For the text-containing cell, return its midpoint in (x, y) coordinate format. 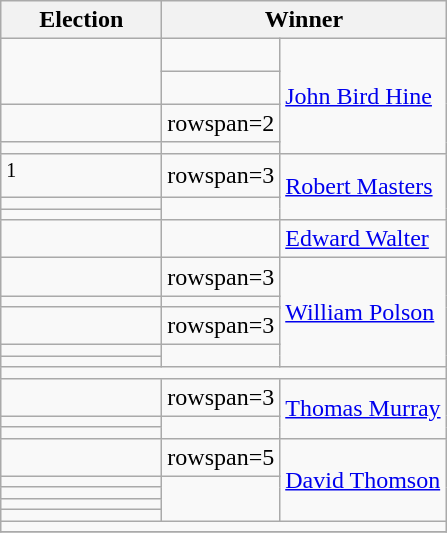
Election (82, 20)
William Polson (363, 312)
Edward Walter (363, 239)
Robert Masters (363, 186)
John Bird Hine (363, 96)
1 (82, 176)
rowspan=2 (221, 123)
David Thomson (363, 479)
Winner (304, 20)
rowspan=5 (221, 457)
Thomas Murray (363, 408)
